Detect which cell encompasses the target text, then output its (X, Y) center coordinate. 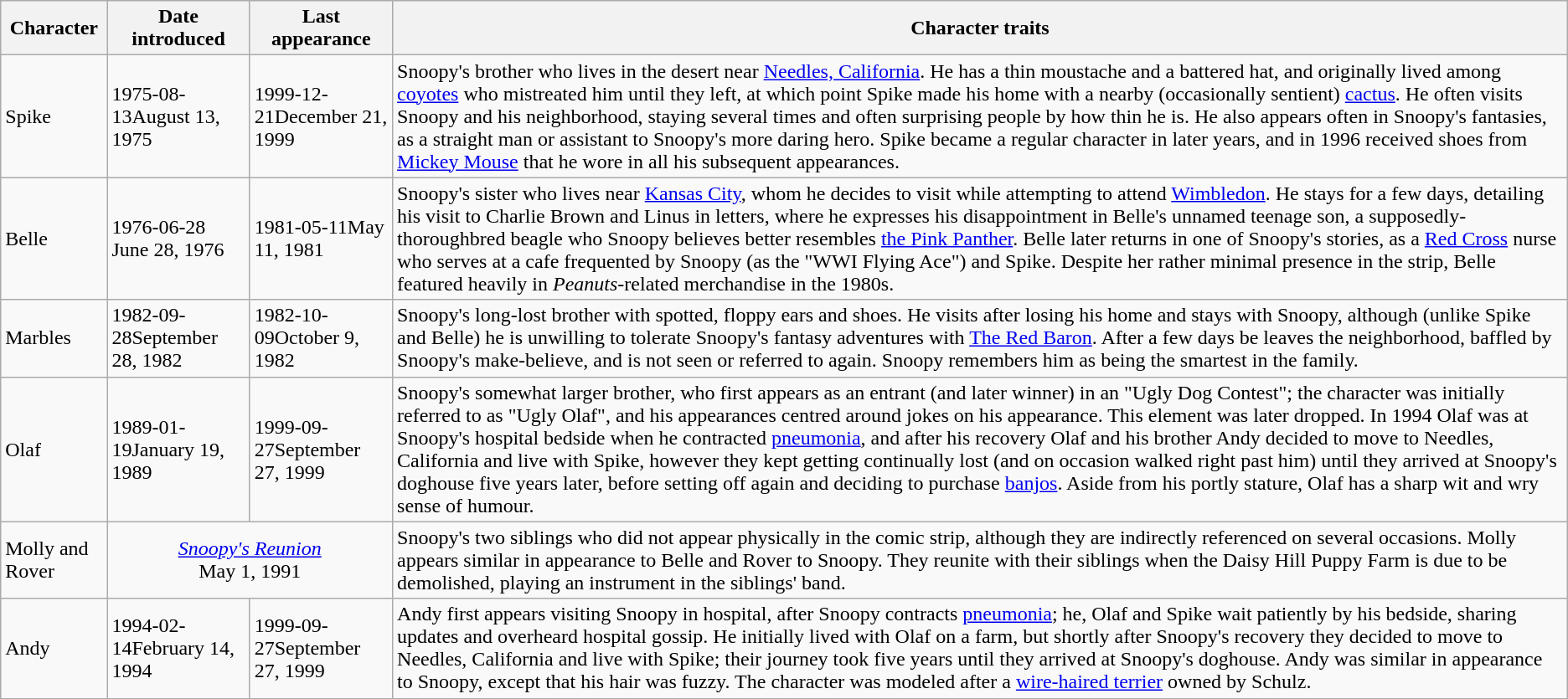
1982-10-09October 9, 1982 (321, 338)
Spike (54, 116)
Belle (54, 239)
Molly and Rover (54, 560)
Character (54, 28)
1999-12-21December 21, 1999 (321, 116)
Date introduced (178, 28)
1994-02-14February 14, 1994 (178, 648)
Andy (54, 648)
1975-08-13August 13, 1975 (178, 116)
1976-06-28 June 28, 1976 (178, 239)
Last appearance (321, 28)
1989-01-19January 19, 1989 (178, 449)
Marbles (54, 338)
Character traits (980, 28)
1981-05-11May 11, 1981 (321, 239)
1982-09-28September 28, 1982 (178, 338)
Olaf (54, 449)
Snoopy's ReunionMay 1, 1991 (250, 560)
